Determine the (X, Y) coordinate at the center of the cell enclosing the given text.  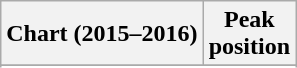
Peakposition (249, 34)
Chart (2015–2016) (102, 34)
